Pinpoint the cell where the given text exists, returning its [x, y] midpoint coordinate. 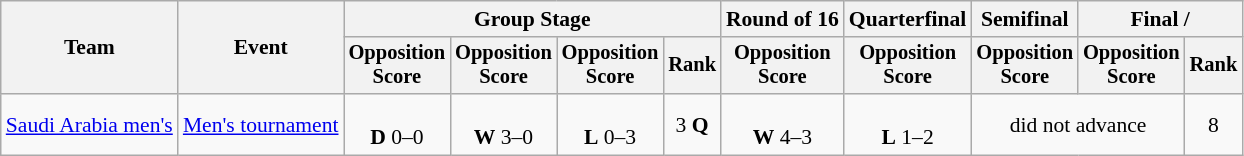
8 [1214, 124]
L 1–2 [908, 124]
Semifinal [1024, 19]
did not advance [1078, 124]
Saudi Arabia men's [90, 124]
D 0–0 [398, 124]
W 4–3 [782, 124]
Final / [1160, 19]
Quarterfinal [908, 19]
W 3–0 [504, 124]
Team [90, 48]
Event [261, 48]
Men's tournament [261, 124]
Group Stage [532, 19]
Round of 16 [782, 19]
3 Q [692, 124]
L 0–3 [610, 124]
